Find where the given text appears and provide that cell's center as (X, Y) coordinate. 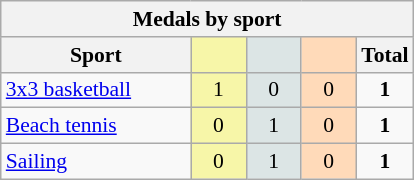
Medals by sport (208, 19)
Beach tennis (96, 126)
Sport (96, 55)
Sailing (96, 162)
Total (384, 55)
3x3 basketball (96, 90)
